Return [x, y] of the center of cell containing provided text 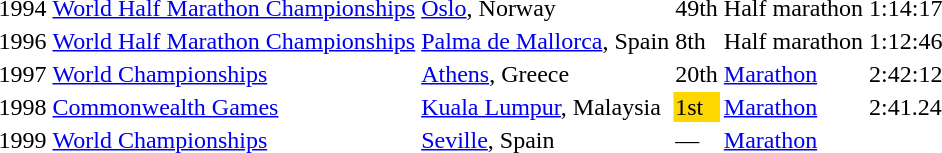
Palma de Mallorca, Spain [546, 41]
8th [697, 41]
20th [697, 74]
Kuala Lumpur, Malaysia [546, 107]
World Half Marathon Championships [234, 41]
1st [697, 107]
Commonwealth Games [234, 107]
Half marathon [793, 41]
Athens, Greece [546, 74]
World Championships [234, 74]
